Identify which cell holds the provided text, then report its [X, Y] central coordinate. 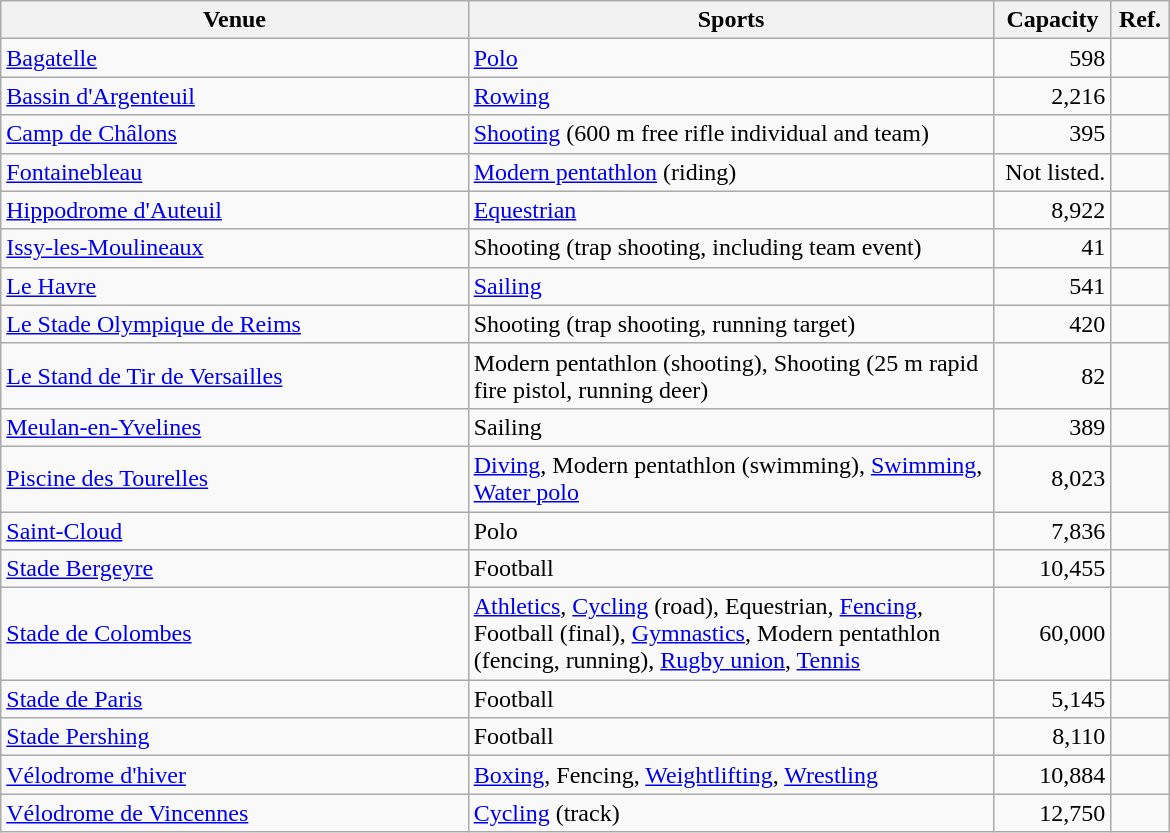
Meulan-en-Yvelines [234, 427]
Bagatelle [234, 58]
Ref. [1140, 20]
Stade de Colombes [234, 634]
8,110 [1052, 737]
Fontainebleau [234, 172]
82 [1052, 376]
8,023 [1052, 478]
Le Havre [234, 286]
Shooting (trap shooting, running target) [731, 324]
8,922 [1052, 210]
Not listed. [1052, 172]
Equestrian [731, 210]
Camp de Châlons [234, 134]
Shooting (trap shooting, including team event) [731, 248]
10,884 [1052, 775]
Athletics, Cycling (road), Equestrian, Fencing, Football (final), Gymnastics, Modern pentathlon (fencing, running), Rugby union, Tennis [731, 634]
Diving, Modern pentathlon (swimming), Swimming, Water polo [731, 478]
598 [1052, 58]
2,216 [1052, 96]
12,750 [1052, 813]
Bassin d'Argenteuil [234, 96]
Cycling (track) [731, 813]
60,000 [1052, 634]
Shooting (600 m free rifle individual and team) [731, 134]
Saint-Cloud [234, 531]
5,145 [1052, 699]
Vélodrome d'hiver [234, 775]
Venue [234, 20]
Stade Bergeyre [234, 569]
Sports [731, 20]
Issy-les-Moulineaux [234, 248]
7,836 [1052, 531]
Piscine des Tourelles [234, 478]
Modern pentathlon (shooting), Shooting (25 m rapid fire pistol, running deer) [731, 376]
Vélodrome de Vincennes [234, 813]
Stade Pershing [234, 737]
10,455 [1052, 569]
Boxing, Fencing, Weightlifting, Wrestling [731, 775]
395 [1052, 134]
Le Stand de Tir de Versailles [234, 376]
541 [1052, 286]
Modern pentathlon (riding) [731, 172]
Hippodrome d'Auteuil [234, 210]
Rowing [731, 96]
420 [1052, 324]
Capacity [1052, 20]
41 [1052, 248]
Stade de Paris [234, 699]
Le Stade Olympique de Reims [234, 324]
389 [1052, 427]
